Capture the cell that displays the provided text and extract its [x, y] central coordinate. 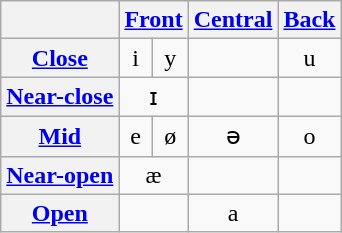
Mid [60, 136]
i [136, 58]
o [310, 136]
Central [233, 20]
Open [60, 213]
Back [310, 20]
e [136, 136]
æ [154, 175]
Close [60, 58]
Near-close [60, 97]
y [170, 58]
ɪ [154, 97]
Front [154, 20]
a [233, 213]
u [310, 58]
Near-open [60, 175]
ə [233, 136]
ø [170, 136]
